Extract the [x, y] coordinate from the center of the cell holding the provided text.  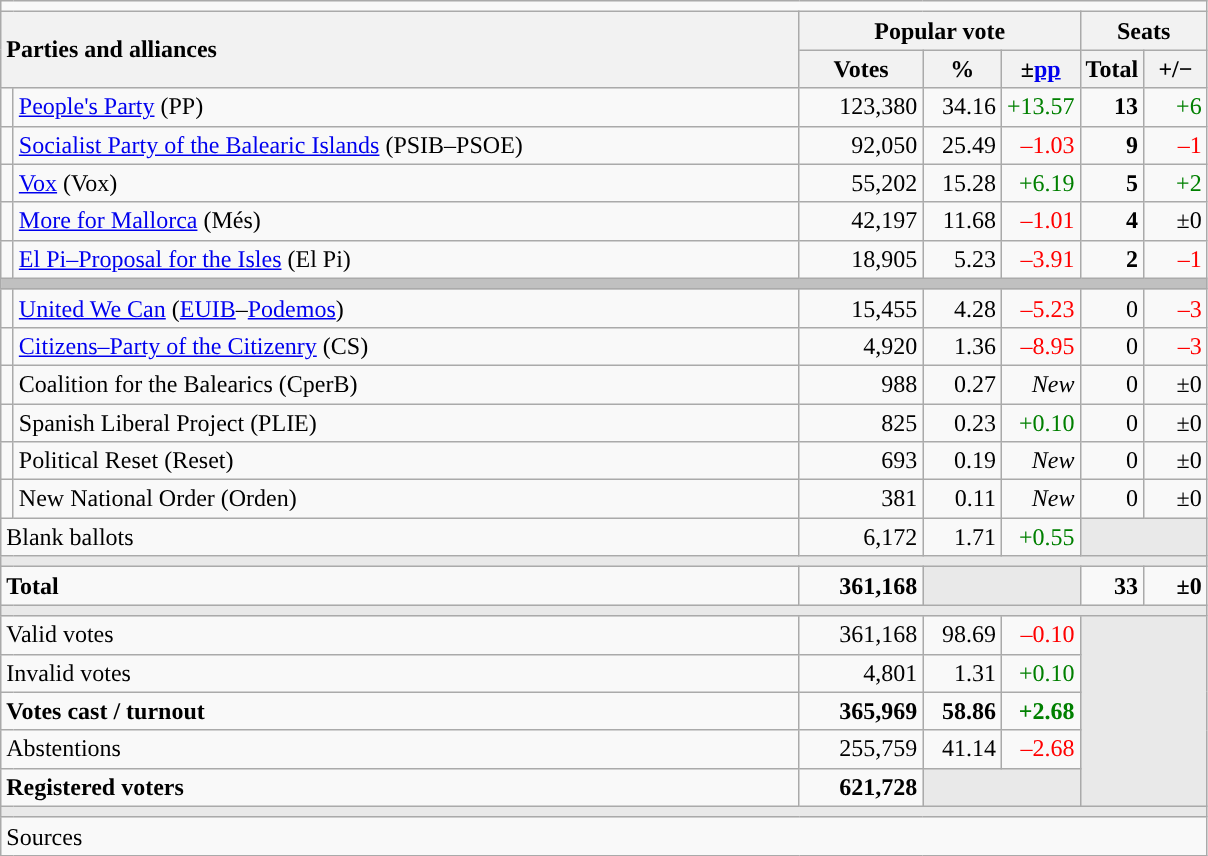
34.16 [962, 107]
–0.10 [1040, 635]
381 [861, 499]
41.14 [962, 749]
15.28 [962, 183]
988 [861, 384]
4,920 [861, 346]
–8.95 [1040, 346]
% [962, 69]
Seats [1144, 31]
5 [1112, 183]
15,455 [861, 308]
Coalition for the Balearics (CperB) [406, 384]
+/− [1176, 69]
6,172 [861, 537]
+2.68 [1040, 711]
Blank ballots [400, 537]
0.11 [962, 499]
58.86 [962, 711]
+2 [1176, 183]
Valid votes [400, 635]
42,197 [861, 221]
693 [861, 461]
±pp [1040, 69]
2 [1112, 259]
+0.55 [1040, 537]
4,801 [861, 673]
Votes cast / turnout [400, 711]
11.68 [962, 221]
New National Order (Orden) [406, 499]
People's Party (PP) [406, 107]
1.71 [962, 537]
United We Can (EUIB–Podemos) [406, 308]
1.31 [962, 673]
13 [1112, 107]
Sources [604, 836]
Popular vote [940, 31]
–2.68 [1040, 749]
Vox (Vox) [406, 183]
+6.19 [1040, 183]
92,050 [861, 145]
Political Reset (Reset) [406, 461]
Abstentions [400, 749]
25.49 [962, 145]
–1.03 [1040, 145]
+6 [1176, 107]
+13.57 [1040, 107]
33 [1112, 586]
365,969 [861, 711]
1.36 [962, 346]
Registered voters [400, 787]
9 [1112, 145]
0.19 [962, 461]
4 [1112, 221]
Parties and alliances [400, 50]
More for Mallorca (Més) [406, 221]
Votes [861, 69]
Citizens–Party of the Citizenry (CS) [406, 346]
123,380 [861, 107]
4.28 [962, 308]
–3.91 [1040, 259]
–5.23 [1040, 308]
Socialist Party of the Balearic Islands (PSIB–PSOE) [406, 145]
98.69 [962, 635]
Invalid votes [400, 673]
0.27 [962, 384]
El Pi–Proposal for the Isles (El Pi) [406, 259]
825 [861, 423]
5.23 [962, 259]
255,759 [861, 749]
18,905 [861, 259]
621,728 [861, 787]
–1.01 [1040, 221]
55,202 [861, 183]
Spanish Liberal Project (PLIE) [406, 423]
0.23 [962, 423]
